Pinpoint the cell where the given text exists, returning its (X, Y) midpoint coordinate. 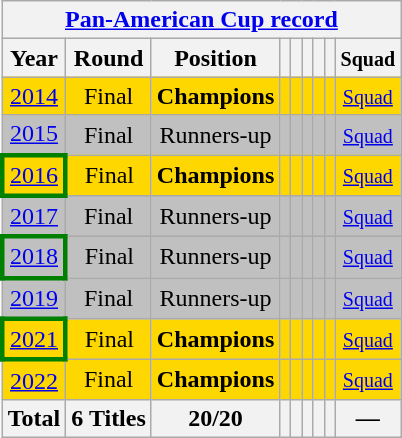
Round (109, 58)
20/20 (215, 418)
2021 (34, 340)
2014 (34, 96)
2019 (34, 298)
Year (34, 58)
2017 (34, 216)
6 Titles (109, 418)
2022 (34, 380)
2015 (34, 135)
Position (215, 58)
— (368, 418)
2018 (34, 258)
Pan-American Cup record (201, 20)
2016 (34, 174)
Total (34, 418)
